Search for the cell housing the specified text and yield its [x, y] center coordinate. 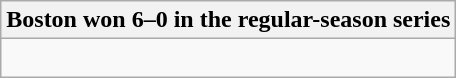
Boston won 6–0 in the regular-season series [228, 20]
